Find where the given text appears and provide that cell's center as (x, y) coordinate. 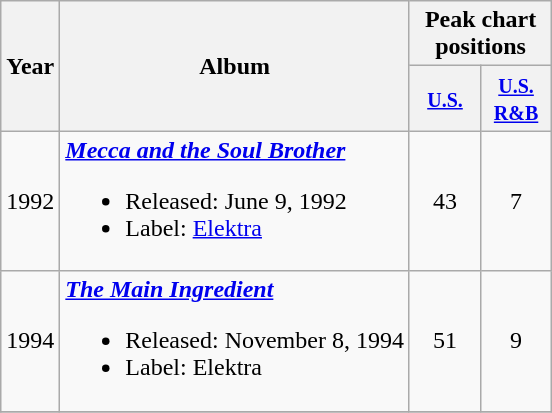
The Main IngredientReleased: November 8, 1994Label: Elektra (235, 341)
Peak chart positions (480, 34)
1992 (30, 201)
U.S. (444, 98)
1994 (30, 341)
7 (516, 201)
Album (235, 66)
9 (516, 341)
43 (444, 201)
Year (30, 66)
51 (444, 341)
U.S. R&B (516, 98)
Mecca and the Soul BrotherReleased: June 9, 1992Label: Elektra (235, 201)
